Provide the [X, Y] coordinate of the cell's center where the given text is located.  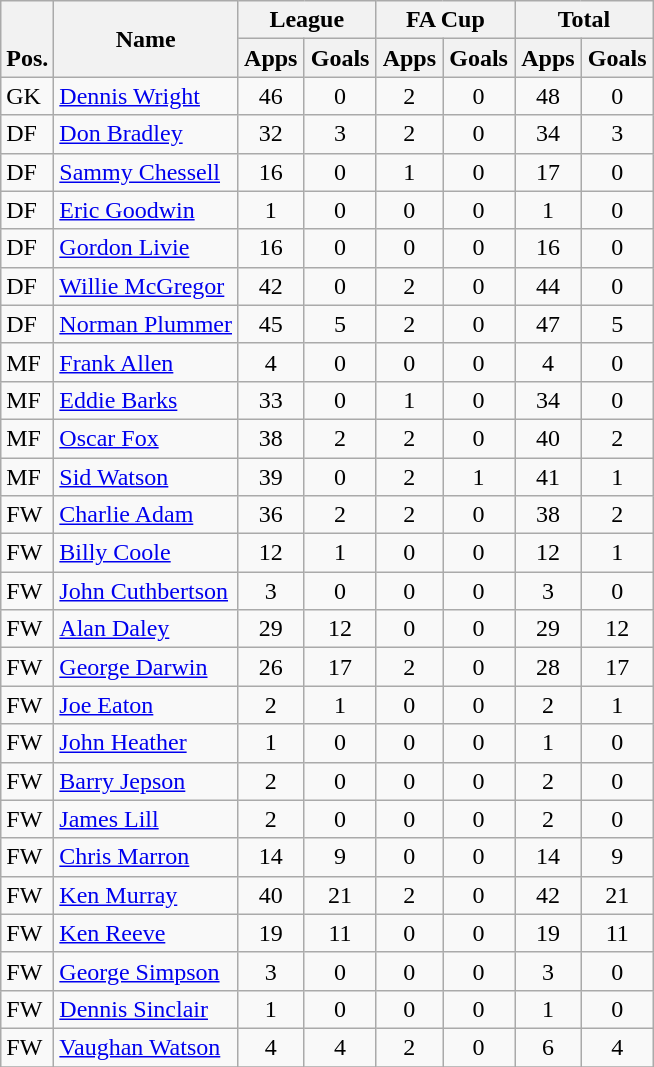
Name [146, 39]
33 [272, 400]
36 [272, 515]
Sammy Chessell [146, 172]
Chris Marron [146, 857]
George Darwin [146, 667]
John Heather [146, 743]
44 [548, 286]
Sid Watson [146, 477]
Billy Coole [146, 553]
Ken Reeve [146, 933]
Pos. [28, 39]
League [308, 20]
John Cuthbertson [146, 591]
James Lill [146, 819]
Dennis Sinclair [146, 1009]
Don Bradley [146, 134]
26 [272, 667]
Alan Daley [146, 629]
28 [548, 667]
Eric Goodwin [146, 210]
Total [584, 20]
48 [548, 96]
Frank Allen [146, 362]
Eddie Barks [146, 400]
47 [548, 324]
Oscar Fox [146, 438]
Dennis Wright [146, 96]
Barry Jepson [146, 781]
Vaughan Watson [146, 1047]
Norman Plummer [146, 324]
41 [548, 477]
Willie McGregor [146, 286]
39 [272, 477]
46 [272, 96]
32 [272, 134]
Joe Eaton [146, 705]
45 [272, 324]
Ken Murray [146, 895]
Charlie Adam [146, 515]
GK [28, 96]
6 [548, 1047]
George Simpson [146, 971]
FA Cup [446, 20]
Gordon Livie [146, 248]
